Detect which cell encompasses the target text, then output its (x, y) center coordinate. 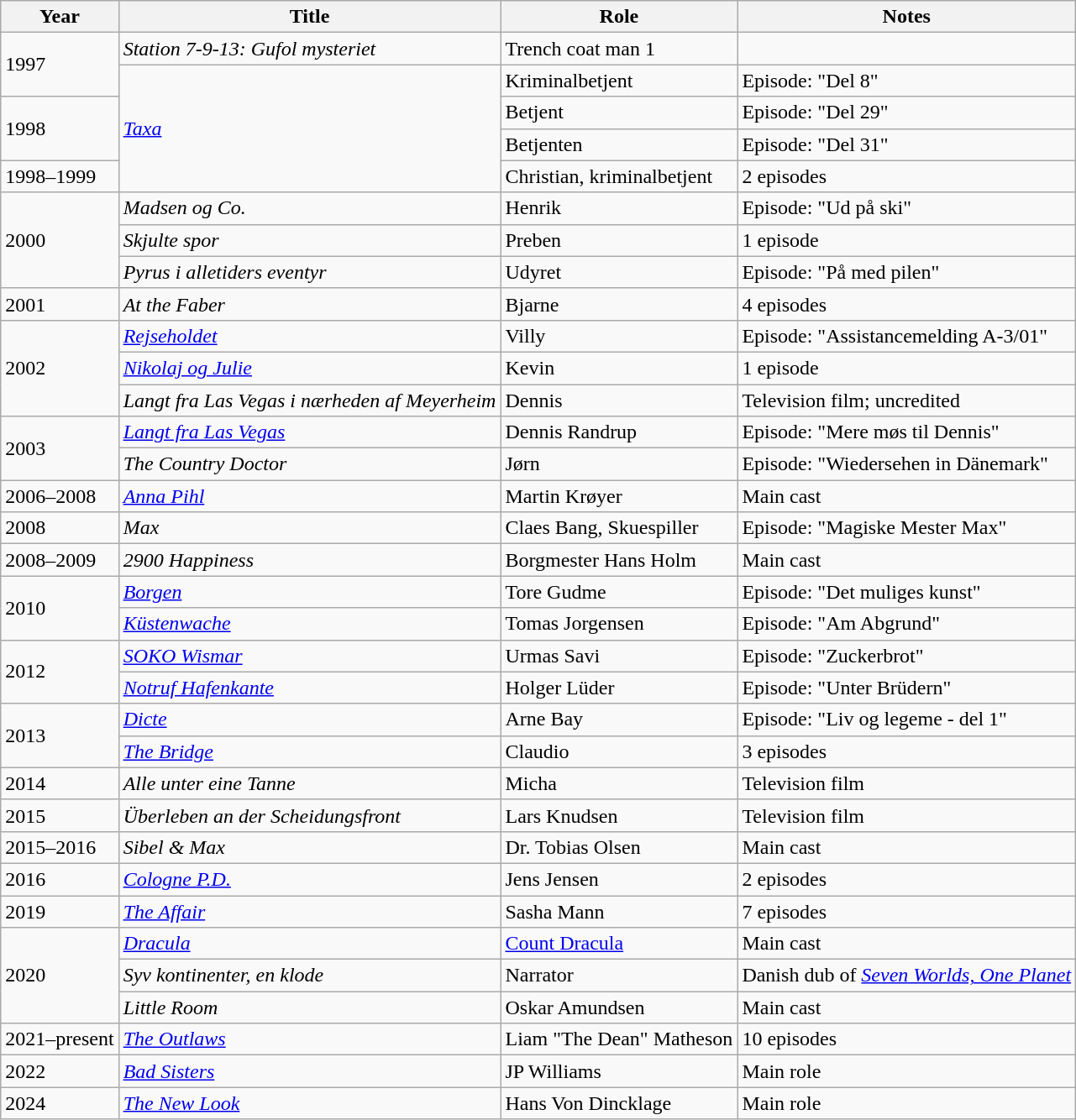
2014 (60, 783)
Rejseholdet (309, 336)
2015 (60, 815)
Notruf Hafenkante (309, 688)
Count Dracula (619, 944)
Station 7-9-13: Gufol mysteriet (309, 49)
Claes Bang, Skuespiller (619, 528)
Langt fra Las Vegas (309, 432)
Preben (619, 240)
2019 (60, 911)
2013 (60, 735)
Bad Sisters (309, 1071)
Bjarne (619, 304)
Jørn (619, 464)
Dr. Tobias Olsen (619, 847)
Lars Knudsen (619, 815)
Christian, kriminalbetjent (619, 176)
3 episodes (907, 751)
Danish dub of Seven Worlds, One Planet (907, 976)
Langt fra Las Vegas i nærheden af Meyerheim (309, 400)
Episode: "Am Abgrund" (907, 624)
7 episodes (907, 911)
Episode: "Mere møs til Dennis" (907, 432)
2002 (60, 368)
Episode: "Del 31" (907, 144)
2000 (60, 240)
Role (619, 17)
Nikolaj og Julie (309, 368)
Syv kontinenter, en klode (309, 976)
2003 (60, 448)
Udyret (619, 272)
Küstenwache (309, 624)
The Country Doctor (309, 464)
Dracula (309, 944)
Pyrus i alletiders eventyr (309, 272)
Borgmester Hans Holm (619, 560)
Episode: "Liv og legeme - del 1" (907, 720)
Betjenten (619, 144)
Martin Krøyer (619, 496)
Taxa (309, 128)
Episode: "Det muliges kunst" (907, 592)
Television film; uncredited (907, 400)
Episode: "Wiedersehen in Dänemark" (907, 464)
Trench coat man 1 (619, 49)
Skjulte spor (309, 240)
At the Faber (309, 304)
Dicte (309, 720)
Madsen og Co. (309, 208)
Episode: "Ud på ski" (907, 208)
Urmas Savi (619, 656)
Jens Jensen (619, 879)
10 episodes (907, 1039)
Micha (619, 783)
Hans Von Dincklage (619, 1103)
Alle unter eine Tanne (309, 783)
Sasha Mann (619, 911)
Title (309, 17)
Little Room (309, 1007)
Tomas Jorgensen (619, 624)
2008 (60, 528)
Villy (619, 336)
Notes (907, 17)
2022 (60, 1071)
2008–2009 (60, 560)
Episode: "Unter Brüdern" (907, 688)
Betjent (619, 113)
Max (309, 528)
2024 (60, 1103)
The Bridge (309, 751)
2016 (60, 879)
2012 (60, 672)
Episode: "Del 8" (907, 81)
The Affair (309, 911)
1997 (60, 65)
Dennis (619, 400)
Henrik (619, 208)
Episode: "Del 29" (907, 113)
The Outlaws (309, 1039)
2001 (60, 304)
Anna Pihl (309, 496)
Episode: "Magiske Mester Max" (907, 528)
2021–present (60, 1039)
Year (60, 17)
Tore Gudme (619, 592)
Narrator (619, 976)
Arne Bay (619, 720)
Dennis Randrup (619, 432)
Holger Lüder (619, 688)
Cologne P.D. (309, 879)
Episode: "På med pilen" (907, 272)
4 episodes (907, 304)
SOKO Wismar (309, 656)
Episode: "Zuckerbrot" (907, 656)
Liam "The Dean" Matheson (619, 1039)
Episode: "Assistancemelding A-3/01" (907, 336)
Sibel & Max (309, 847)
2006–2008 (60, 496)
The New Look (309, 1103)
2015–2016 (60, 847)
Borgen (309, 592)
Claudio (619, 751)
1998–1999 (60, 176)
2900 Happiness (309, 560)
JP Williams (619, 1071)
2010 (60, 608)
Überleben an der Scheidungsfront (309, 815)
Kevin (619, 368)
2020 (60, 976)
Kriminalbetjent (619, 81)
1998 (60, 128)
Oskar Amundsen (619, 1007)
